Determine the (X, Y) coordinate at the center of the cell enclosing the given text.  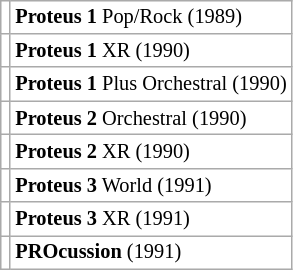
Proteus 3 World (1991) (150, 185)
PROcussion (1991) (150, 253)
Proteus 1 XR (1990) (150, 51)
Proteus 2 Orchestral (1990) (150, 118)
Proteus 1 Plus Orchestral (1990) (150, 84)
Proteus 2 XR (1990) (150, 152)
Proteus 1 Pop/Rock (1989) (150, 17)
Proteus 3 XR (1991) (150, 219)
